Locate the cell with the specified text and output its (x, y) center coordinate. 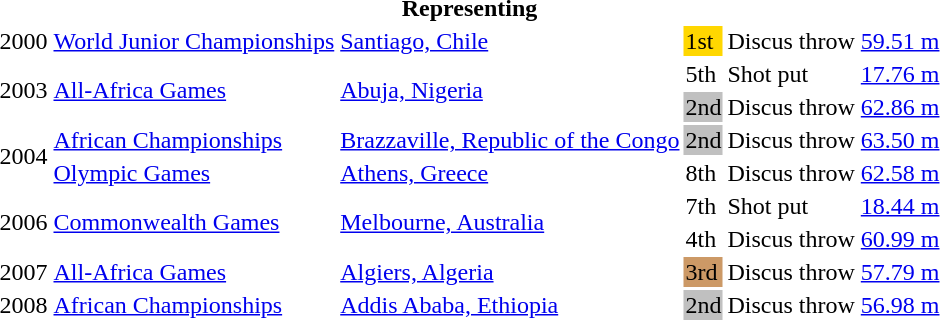
Abuja, Nigeria (510, 90)
Olympic Games (194, 173)
Algiers, Algeria (510, 272)
Addis Ababa, Ethiopia (510, 305)
Melbourne, Australia (510, 222)
8th (704, 173)
Santiago, Chile (510, 41)
Athens, Greece (510, 173)
1st (704, 41)
5th (704, 74)
3rd (704, 272)
4th (704, 239)
7th (704, 206)
World Junior Championships (194, 41)
Brazzaville, Republic of the Congo (510, 140)
Commonwealth Games (194, 222)
